Locate the cell with the specified text and output its (x, y) center coordinate. 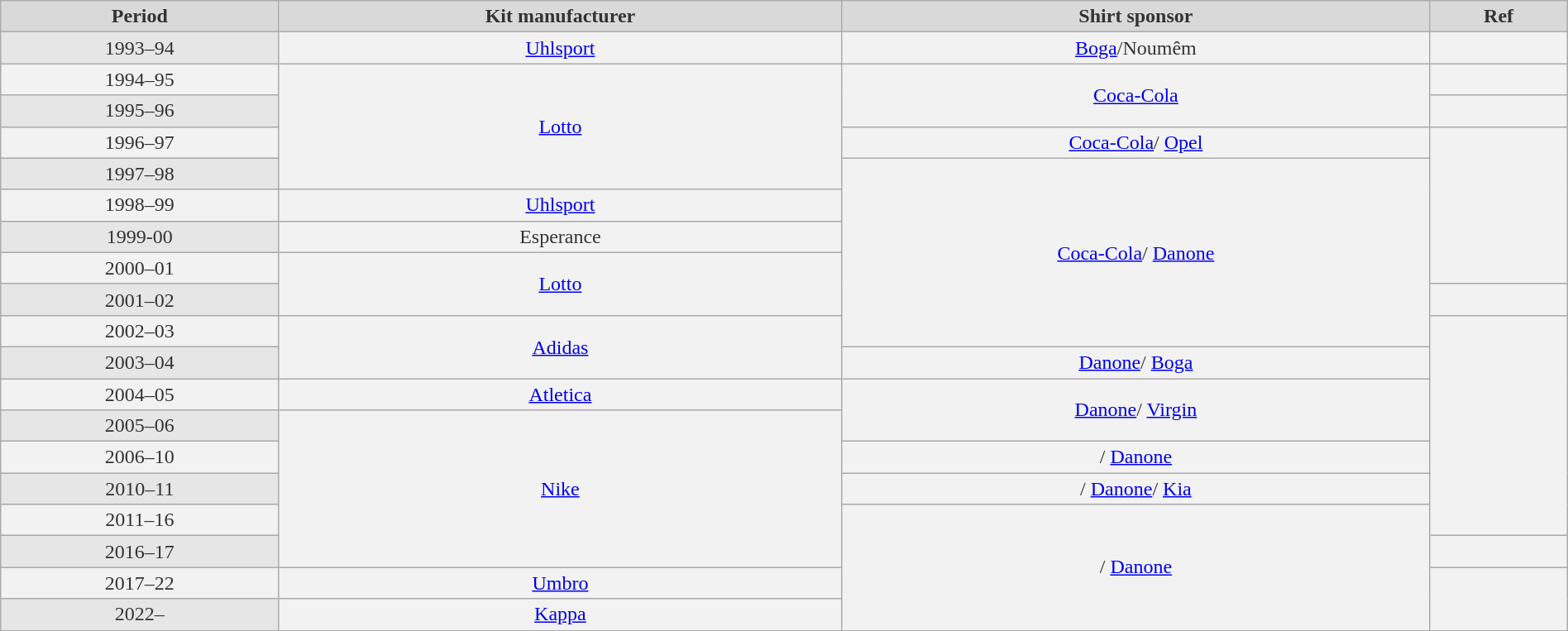
2003–04 (140, 362)
1999-00 (140, 237)
2001–02 (140, 299)
Coca-Cola/ Danone (1136, 252)
2016–17 (140, 552)
2002–03 (140, 331)
Nike (561, 489)
2010–11 (140, 489)
2005–06 (140, 426)
/ Danone/ Kia (1136, 489)
2004–05 (140, 394)
Adidas (561, 347)
Ref (1499, 17)
1993–94 (140, 48)
Danone/ Virgin (1136, 410)
Kit manufacturer (561, 17)
1994–95 (140, 79)
2011–16 (140, 520)
Danone/ Boga (1136, 362)
Boga/Noumêm (1136, 48)
Esperance (561, 237)
2000–01 (140, 268)
Period (140, 17)
1998–99 (140, 205)
Shirt sponsor (1136, 17)
Coca-Cola (1136, 95)
Atletica (561, 394)
Coca-Cola/ Opel (1136, 142)
2006–10 (140, 457)
2022– (140, 614)
Umbro (561, 583)
1997–98 (140, 174)
1996–97 (140, 142)
1995–96 (140, 111)
2017–22 (140, 583)
Kappa (561, 614)
